Return (x, y) of the center of cell containing provided text 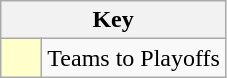
Teams to Playoffs (134, 58)
Key (114, 20)
